Extract the (X, Y) coordinate from the center of the cell holding the provided text.  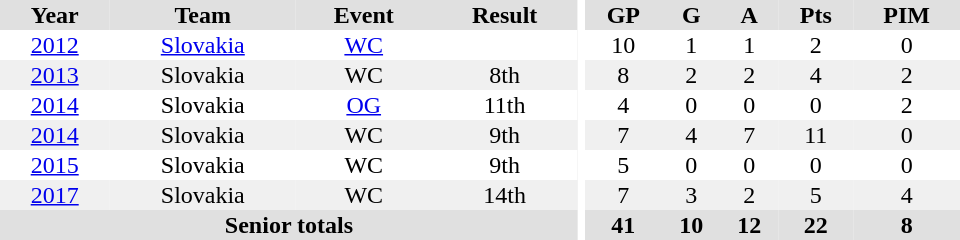
3 (691, 195)
22 (816, 225)
14th (504, 195)
PIM (906, 15)
8th (504, 75)
Year (54, 15)
Team (202, 15)
A (749, 15)
Pts (816, 15)
11th (504, 105)
2015 (54, 165)
Result (504, 15)
GP (623, 15)
41 (623, 225)
2012 (54, 45)
2013 (54, 75)
G (691, 15)
Senior totals (289, 225)
12 (749, 225)
Event (364, 15)
11 (816, 135)
OG (364, 105)
2017 (54, 195)
